From the cell containing the given text, extract its center point as [X, Y] coordinate. 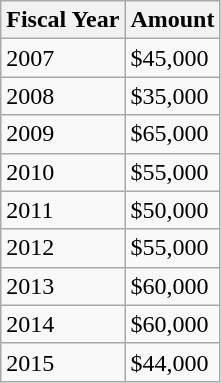
2009 [63, 134]
2011 [63, 210]
2010 [63, 172]
$44,000 [172, 362]
$50,000 [172, 210]
2013 [63, 286]
Fiscal Year [63, 20]
$65,000 [172, 134]
2007 [63, 58]
2008 [63, 96]
$45,000 [172, 58]
Amount [172, 20]
$35,000 [172, 96]
2015 [63, 362]
2014 [63, 324]
2012 [63, 248]
